Find where the given text appears and provide that cell's center as (x, y) coordinate. 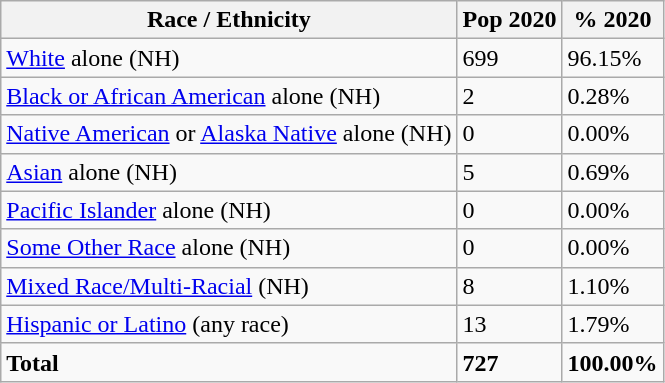
0.69% (612, 172)
Pacific Islander alone (NH) (229, 210)
13 (510, 324)
1.79% (612, 324)
Pop 2020 (510, 20)
727 (510, 362)
1.10% (612, 286)
2 (510, 96)
0.28% (612, 96)
Asian alone (NH) (229, 172)
Native American or Alaska Native alone (NH) (229, 134)
Total (229, 362)
96.15% (612, 58)
5 (510, 172)
Some Other Race alone (NH) (229, 248)
% 2020 (612, 20)
699 (510, 58)
White alone (NH) (229, 58)
100.00% (612, 362)
Mixed Race/Multi-Racial (NH) (229, 286)
Race / Ethnicity (229, 20)
8 (510, 286)
Hispanic or Latino (any race) (229, 324)
Black or African American alone (NH) (229, 96)
